Return the [X, Y] coordinate for the center point of the cell that contains the specified text.  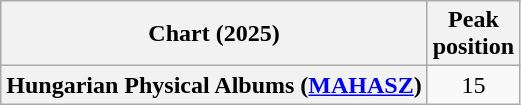
Chart (2025) [214, 34]
Peakposition [473, 34]
15 [473, 85]
Hungarian Physical Albums (MAHASZ) [214, 85]
